Detect which cell encompasses the target text, then output its (X, Y) center coordinate. 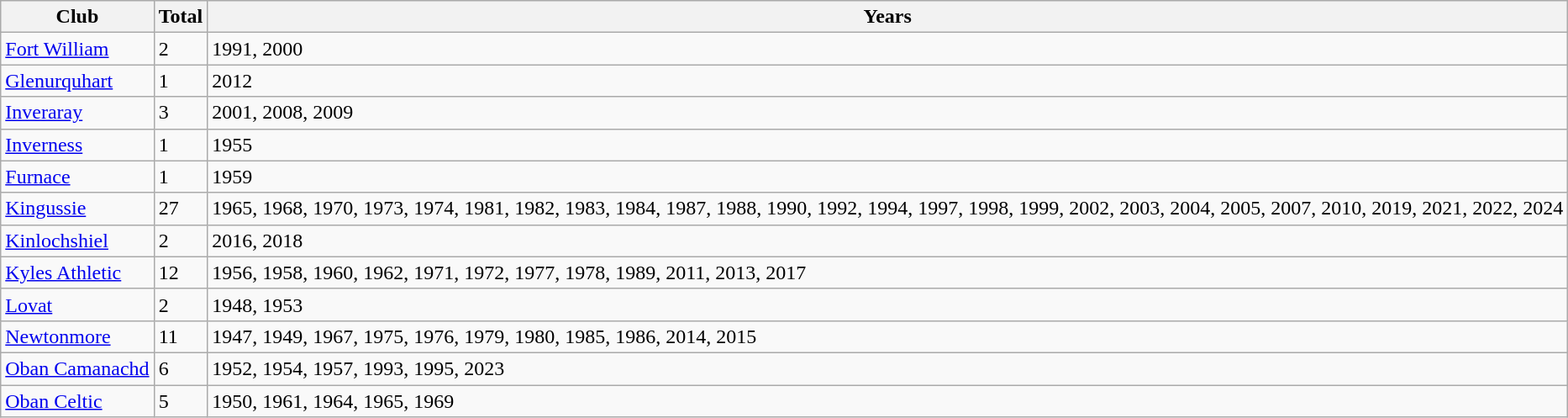
Furnace (77, 177)
1956, 1958, 1960, 1962, 1971, 1972, 1977, 1978, 1989, 2011, 2013, 2017 (887, 272)
Club (77, 17)
3 (181, 113)
6 (181, 368)
11 (181, 336)
27 (181, 209)
Fort William (77, 49)
12 (181, 272)
1991, 2000 (887, 49)
Years (887, 17)
Kyles Athletic (77, 272)
Glenurquhart (77, 81)
Inverness (77, 145)
2012 (887, 81)
Inveraray (77, 113)
1948, 1953 (887, 304)
Kinlochshiel (77, 241)
Newtonmore (77, 336)
1955 (887, 145)
Oban Camanachd (77, 368)
1952, 1954, 1957, 1993, 1995, 2023 (887, 368)
Total (181, 17)
Oban Celtic (77, 401)
1959 (887, 177)
2016, 2018 (887, 241)
2001, 2008, 2009 (887, 113)
1947, 1949, 1967, 1975, 1976, 1979, 1980, 1985, 1986, 2014, 2015 (887, 336)
5 (181, 401)
1950, 1961, 1964, 1965, 1969 (887, 401)
Kingussie (77, 209)
Lovat (77, 304)
